Output the (X, Y) coordinate of the center of the cell containing the given text.  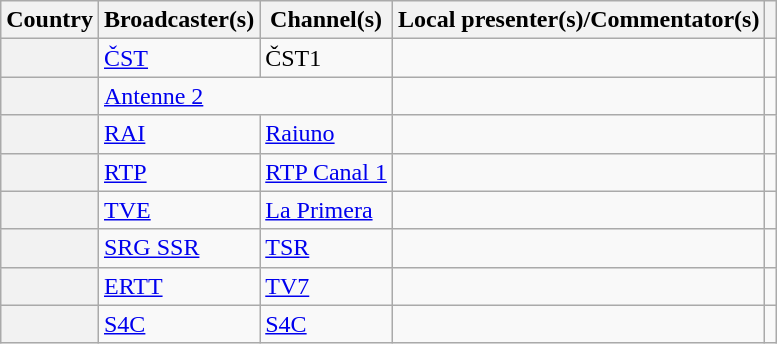
Broadcaster(s) (178, 20)
TSR (326, 248)
La Primera (326, 210)
Raiuno (326, 134)
RTP (178, 172)
SRG SSR (178, 248)
ČST1 (326, 58)
Local presenter(s)/Commentator(s) (578, 20)
TVE (178, 210)
ČST (178, 58)
Country (50, 20)
RAI (178, 134)
Channel(s) (326, 20)
RTP Canal 1 (326, 172)
ERTT (178, 286)
Antenne 2 (245, 96)
TV7 (326, 286)
